From the cell containing the given text, extract its center point as (x, y) coordinate. 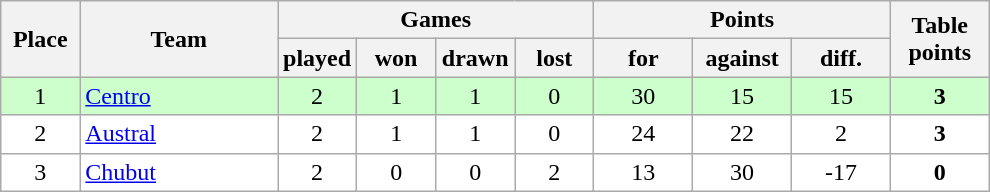
drawn (476, 58)
Chubut (179, 172)
lost (554, 58)
Points (742, 20)
won (396, 58)
24 (644, 134)
diff. (842, 58)
22 (742, 134)
for (644, 58)
played (318, 58)
Tablepoints (940, 39)
Place (40, 39)
against (742, 58)
Centro (179, 96)
Austral (179, 134)
-17 (842, 172)
Games (436, 20)
Team (179, 39)
13 (644, 172)
